For the text-containing cell, return its midpoint in [X, Y] coordinate format. 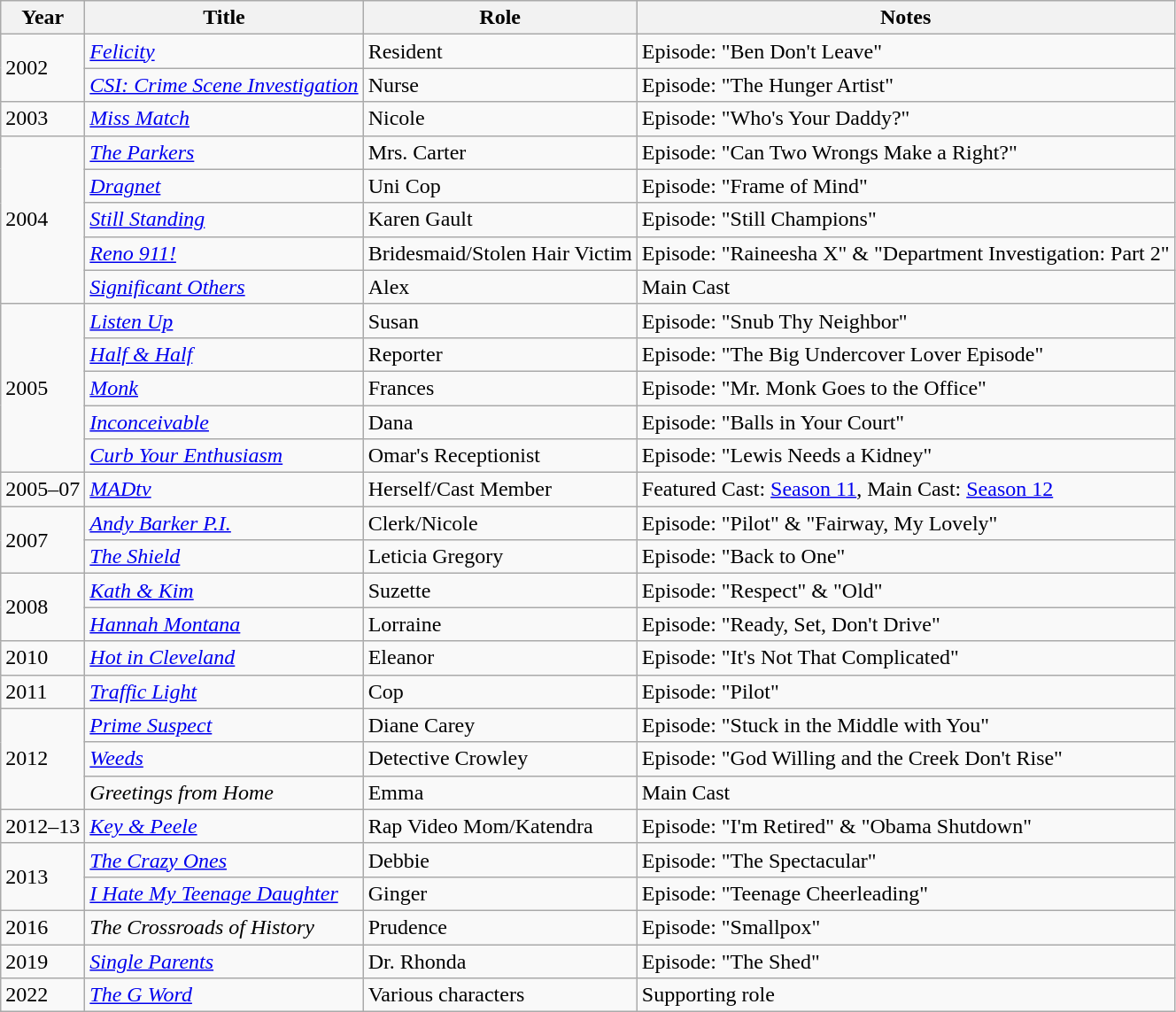
Leticia Gregory [499, 557]
Dr. Rhonda [499, 961]
Episode: "Raineesha X" & "Department Investigation: Part 2" [905, 253]
Traffic Light [224, 691]
2007 [43, 540]
Episode: "Snub Thy Neighbor" [905, 321]
Reno 911! [224, 253]
Emma [499, 792]
Episode: "The Shed" [905, 961]
CSI: Crime Scene Investigation [224, 85]
Cop [499, 691]
Herself/Cast Member [499, 490]
Half & Half [224, 354]
Rap Video Mom/Katendra [499, 826]
Reporter [499, 354]
Alex [499, 287]
Nicole [499, 119]
I Hate My Teenage Daughter [224, 893]
Frances [499, 388]
Greetings from Home [224, 792]
Dragnet [224, 186]
2008 [43, 607]
Episode: "Teenage Cheerleading" [905, 893]
Inconceivable [224, 422]
2013 [43, 877]
Miss Match [224, 119]
Episode: "Back to One" [905, 557]
Weeds [224, 759]
Episode: "Smallpox" [905, 927]
2012 [43, 759]
Susan [499, 321]
Episode: "Respect" & "Old" [905, 591]
Felicity [224, 51]
The G Word [224, 995]
Supporting role [905, 995]
Hot in Cleveland [224, 658]
Clerk/Nicole [499, 523]
Episode: "God Willing and the Creek Don't Rise" [905, 759]
Episode: "Ben Don't Leave" [905, 51]
Episode: "I'm Retired" & "Obama Shutdown" [905, 826]
Significant Others [224, 287]
Kath & Kim [224, 591]
Karen Gault [499, 220]
Uni Cop [499, 186]
2019 [43, 961]
Eleanor [499, 658]
2004 [43, 220]
Detective Crowley [499, 759]
2016 [43, 927]
Episode: "Lewis Needs a Kidney" [905, 456]
Episode: "Mr. Monk Goes to the Office" [905, 388]
Debbie [499, 860]
Role [499, 18]
Omar's Receptionist [499, 456]
Monk [224, 388]
2005 [43, 388]
The Crossroads of History [224, 927]
2011 [43, 691]
Featured Cast: Season 11, Main Cast: Season 12 [905, 490]
Bridesmaid/Stolen Hair Victim [499, 253]
2012–13 [43, 826]
Various characters [499, 995]
Curb Your Enthusiasm [224, 456]
Listen Up [224, 321]
Dana [499, 422]
Year [43, 18]
The Shield [224, 557]
Title [224, 18]
Andy Barker P.I. [224, 523]
Episode: "Pilot" [905, 691]
Notes [905, 18]
2005–07 [43, 490]
2022 [43, 995]
Prime Suspect [224, 725]
Episode: "Balls in Your Court" [905, 422]
Suzette [499, 591]
2002 [43, 68]
Episode: "Can Two Wrongs Make a Right?" [905, 152]
The Crazy Ones [224, 860]
Mrs. Carter [499, 152]
Diane Carey [499, 725]
Episode: "The Big Undercover Lover Episode" [905, 354]
Ginger [499, 893]
Episode: "The Hunger Artist" [905, 85]
Hannah Montana [224, 624]
Episode: "Stuck in the Middle with You" [905, 725]
2010 [43, 658]
Episode: "Still Champions" [905, 220]
Key & Peele [224, 826]
Nurse [499, 85]
The Parkers [224, 152]
2003 [43, 119]
Episode: "It's Not That Complicated" [905, 658]
Resident [499, 51]
Episode: "The Spectacular" [905, 860]
Lorraine [499, 624]
MADtv [224, 490]
Episode: "Who's Your Daddy?" [905, 119]
Episode: "Frame of Mind" [905, 186]
Episode: "Pilot" & "Fairway, My Lovely" [905, 523]
Single Parents [224, 961]
Prudence [499, 927]
Episode: "Ready, Set, Don't Drive" [905, 624]
Still Standing [224, 220]
